Return (x, y) of the center of cell containing provided text 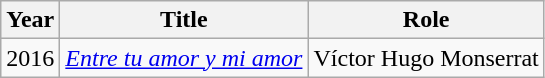
2016 (30, 58)
Víctor Hugo Monserrat (426, 58)
Year (30, 20)
Title (184, 20)
Entre tu amor y mi amor (184, 58)
Role (426, 20)
